Scan for the cell matching the given text and deliver its (x, y) coordinate at center. 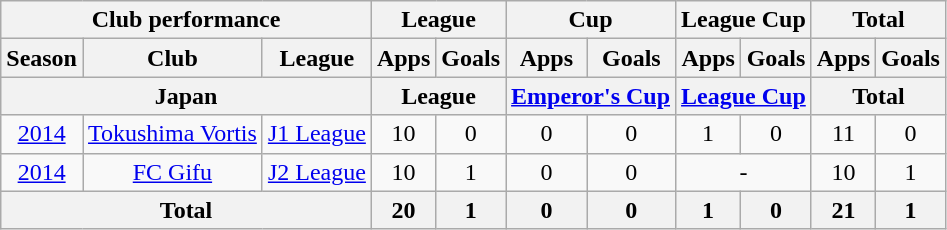
Japan (186, 96)
Cup (591, 20)
Emperor's Cup (591, 96)
FC Gifu (172, 172)
- (744, 172)
Season (42, 58)
J2 League (316, 172)
11 (843, 134)
20 (403, 210)
Tokushima Vortis (172, 134)
Club performance (186, 20)
21 (843, 210)
Club (172, 58)
J1 League (316, 134)
